Search for the cell housing the specified text and yield its (x, y) center coordinate. 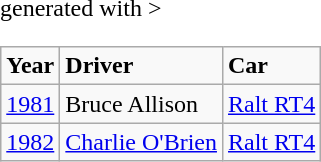
1981 (30, 104)
Driver (142, 66)
1982 (30, 142)
Bruce Allison (142, 104)
Car (271, 66)
Charlie O'Brien (142, 142)
Year (30, 66)
